Locate the cell with the specified text and output its [X, Y] center coordinate. 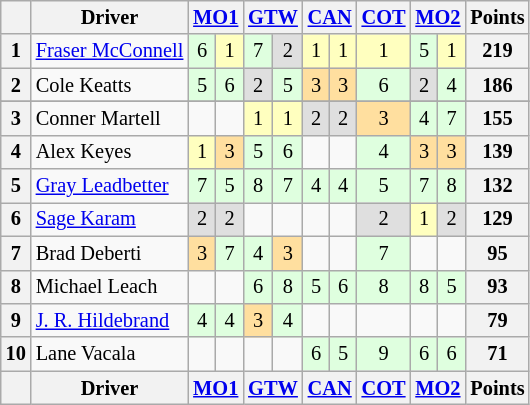
Conner Martell [110, 118]
155 [497, 118]
J. R. Hildebrand [110, 320]
10 [16, 354]
129 [497, 219]
79 [497, 320]
139 [497, 152]
Fraser McConnell [110, 51]
93 [497, 287]
Alex Keyes [110, 152]
Lane Vacala [110, 354]
132 [497, 186]
Sage Karam [110, 219]
71 [497, 354]
219 [497, 51]
Brad Deberti [110, 253]
95 [497, 253]
Michael Leach [110, 287]
186 [497, 85]
Gray Leadbetter [110, 186]
Cole Keatts [110, 85]
